Determine the (X, Y) coordinate at the center of the cell enclosing the given text.  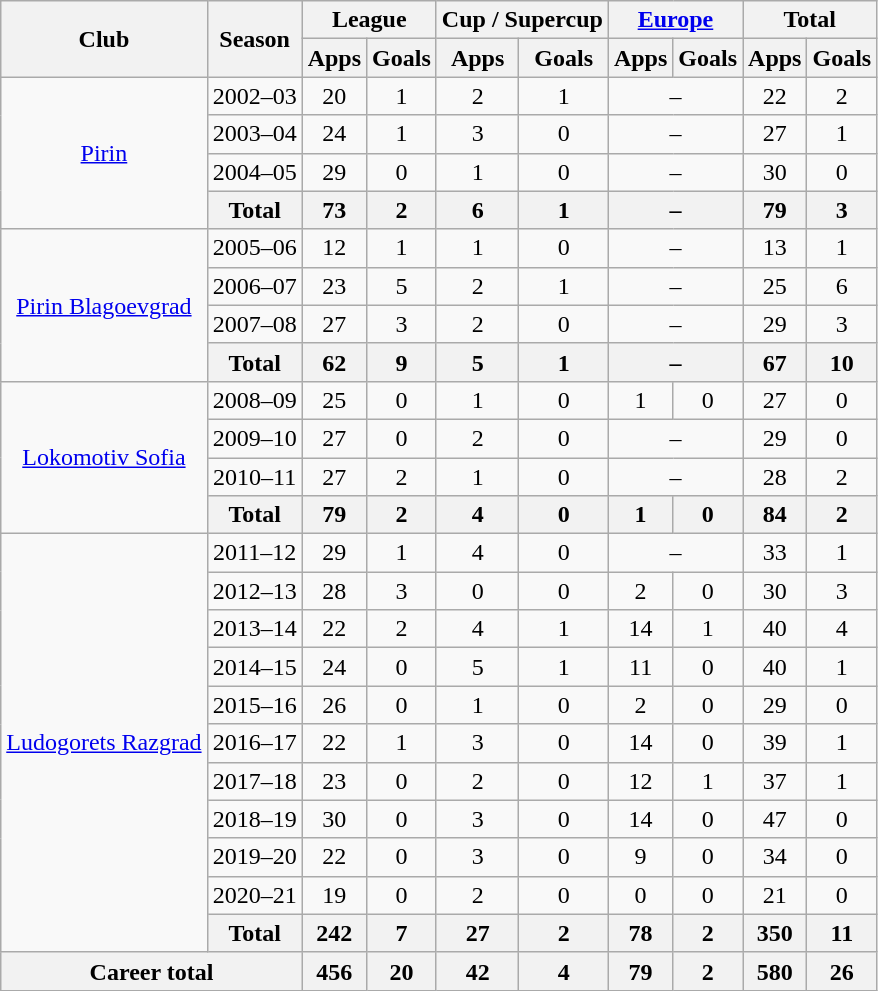
2020–21 (254, 895)
2019–20 (254, 857)
19 (334, 895)
73 (334, 210)
67 (775, 362)
242 (334, 933)
Lokomotiv Sofia (104, 457)
Season (254, 39)
21 (775, 895)
34 (775, 857)
42 (478, 971)
2003–04 (254, 134)
2017–18 (254, 781)
Pirin Blagoevgrad (104, 305)
2010–11 (254, 477)
Ludogorets Razgrad (104, 744)
2004–05 (254, 172)
Club (104, 39)
78 (640, 933)
39 (775, 743)
2015–16 (254, 705)
2007–08 (254, 324)
Cup / Supercup (522, 20)
10 (842, 362)
350 (775, 933)
2018–19 (254, 819)
2008–09 (254, 400)
7 (402, 933)
37 (775, 781)
2014–15 (254, 667)
2011–12 (254, 553)
84 (775, 515)
League (369, 20)
2006–07 (254, 286)
2012–13 (254, 591)
Career total (152, 971)
2002–03 (254, 96)
Europe (675, 20)
2016–17 (254, 743)
2013–14 (254, 629)
2009–10 (254, 438)
13 (775, 248)
456 (334, 971)
580 (775, 971)
2005–06 (254, 248)
Pirin (104, 153)
62 (334, 362)
47 (775, 819)
33 (775, 553)
